Detect which cell encompasses the target text, then output its (X, Y) center coordinate. 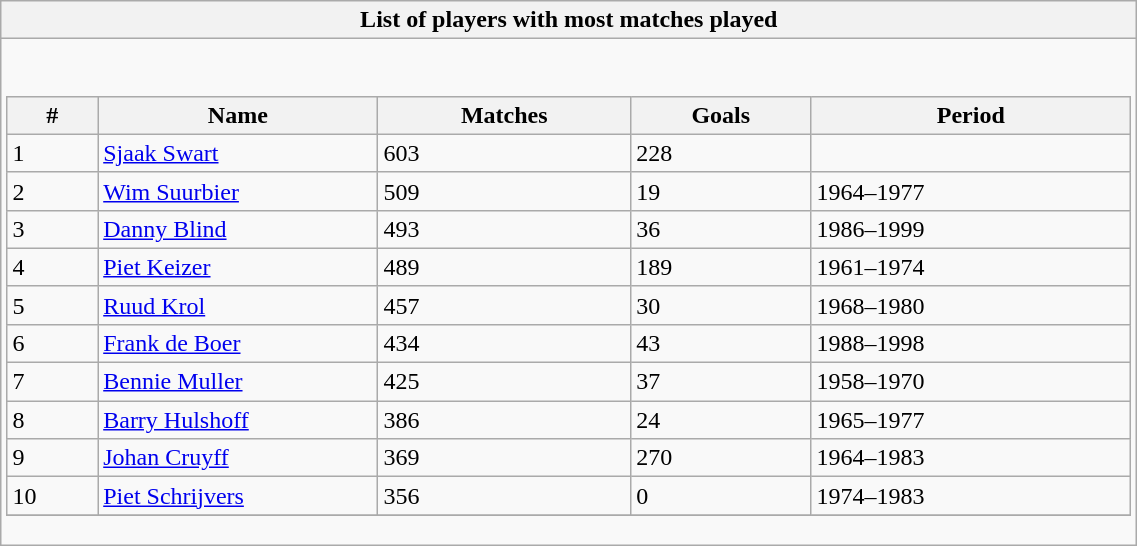
270 (721, 458)
1968–1980 (971, 305)
603 (504, 153)
Period (971, 115)
Danny Blind (238, 229)
# (52, 115)
Name (238, 115)
2 (52, 191)
Johan Cruyff (238, 458)
369 (504, 458)
4 (52, 267)
Frank de Boer (238, 343)
43 (721, 343)
493 (504, 229)
228 (721, 153)
1961–1974 (971, 267)
509 (504, 191)
Piet Schrijvers (238, 496)
1964–1977 (971, 191)
24 (721, 420)
Ruud Krol (238, 305)
1986–1999 (971, 229)
36 (721, 229)
386 (504, 420)
1958–1970 (971, 382)
1965–1977 (971, 420)
Sjaak Swart (238, 153)
Barry Hulshoff (238, 420)
189 (721, 267)
Matches (504, 115)
1988–1998 (971, 343)
1974–1983 (971, 496)
Wim Suurbier (238, 191)
19 (721, 191)
37 (721, 382)
List of players with most matches played (569, 20)
356 (504, 496)
425 (504, 382)
3 (52, 229)
7 (52, 382)
Bennie Muller (238, 382)
1964–1983 (971, 458)
Goals (721, 115)
1 (52, 153)
457 (504, 305)
10 (52, 496)
5 (52, 305)
Piet Keizer (238, 267)
489 (504, 267)
9 (52, 458)
8 (52, 420)
0 (721, 496)
434 (504, 343)
30 (721, 305)
6 (52, 343)
